Return (x, y) of the center of cell containing provided text 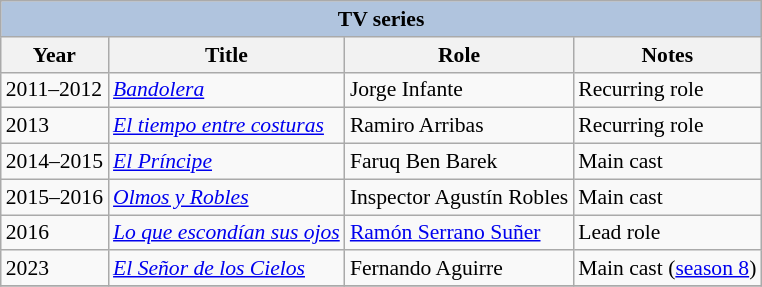
Title (226, 55)
2014–2015 (54, 162)
Role (459, 55)
TV series (382, 19)
2011–2012 (54, 90)
2013 (54, 126)
Bandolera (226, 90)
2023 (54, 269)
Jorge Infante (459, 90)
Lead role (667, 233)
Fernando Aguirre (459, 269)
Ramiro Arribas (459, 126)
Notes (667, 55)
2015–2016 (54, 197)
2016 (54, 233)
Lo que escondían sus ojos (226, 233)
Faruq Ben Barek (459, 162)
Ramón Serrano Suñer (459, 233)
Inspector Agustín Robles (459, 197)
El Señor de los Cielos (226, 269)
Year (54, 55)
Main cast (season 8) (667, 269)
El Príncipe (226, 162)
El tiempo entre costuras (226, 126)
Olmos y Robles (226, 197)
